Return [x, y] of the center of cell containing provided text 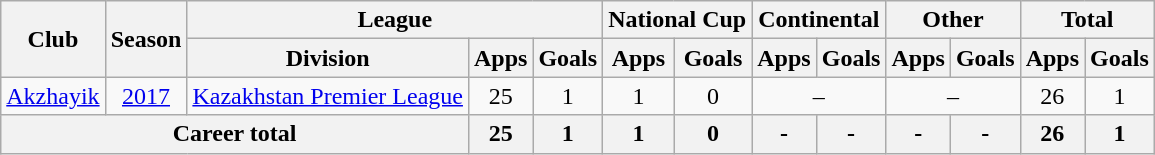
League [395, 20]
Career total [235, 134]
Total [1087, 20]
Club [53, 39]
Continental [819, 20]
National Cup [678, 20]
Season [146, 39]
Akzhayik [53, 96]
Other [953, 20]
2017 [146, 96]
Division [328, 58]
Kazakhstan Premier League [328, 96]
